Locate the cell with the specified text and output its [X, Y] center coordinate. 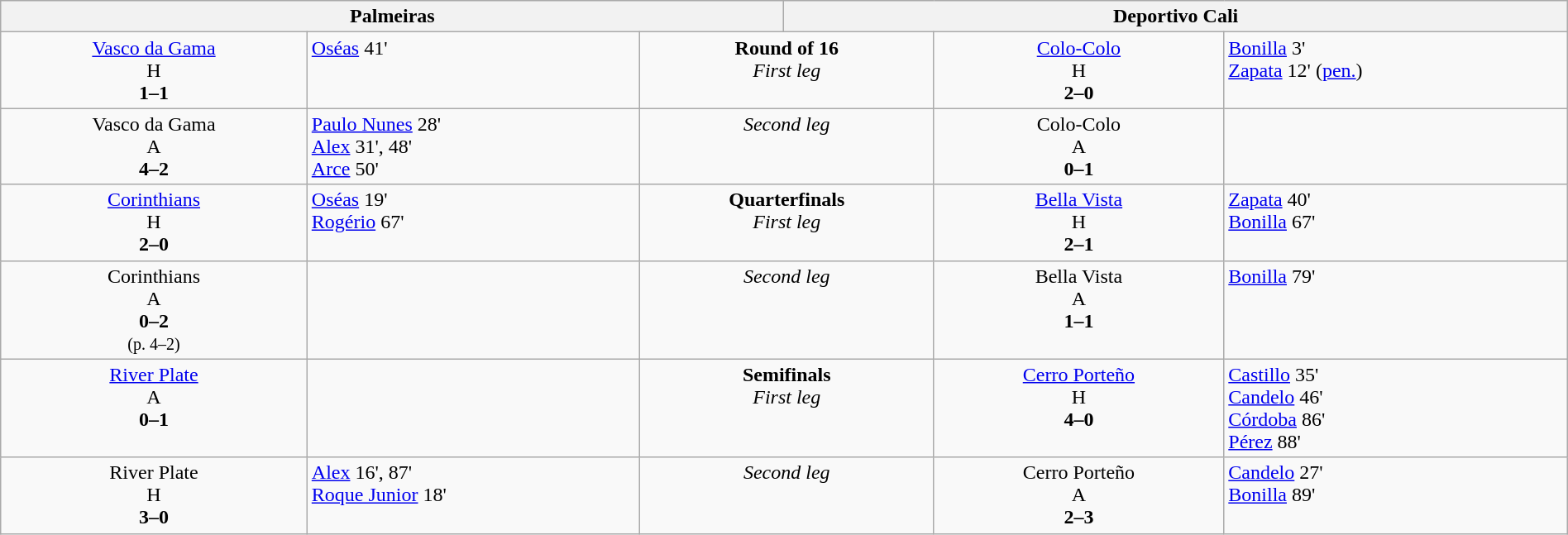
Deportivo Cali [1176, 17]
River Plate A0–1 [154, 408]
Alex 16', 87'Roque Junior 18' [473, 495]
Quarterfinals First leg [787, 222]
Oséas 41' [473, 70]
Corinthians H2–0 [154, 222]
Candelo 27'Bonilla 89' [1396, 495]
Zapata 40'Bonilla 67' [1396, 222]
Colo-Colo H 2–0 [1078, 70]
Semifinals First leg [787, 408]
Castillo 35'Candelo 46'Córdoba 86'Pérez 88' [1396, 408]
Bonilla 3'Zapata 12' (pen.) [1396, 70]
Vasco da Gama H 1–1 [154, 70]
Vasco da Gama A 4–2 [154, 146]
Bonilla 79' [1396, 309]
Cerro Porteño H4–0 [1078, 408]
River PlateH3–0 [154, 495]
Cerro PorteñoA2–3 [1078, 495]
Round of 16 First leg [787, 70]
Colo-ColoA0–1 [1078, 146]
Palmeiras [392, 17]
Oséas 19'Rogério 67' [473, 222]
Paulo Nunes 28'Alex 31', 48'Arce 50' [473, 146]
Bella Vista H2–1 [1078, 222]
Bella VistaA1–1 [1078, 309]
CorinthiansA0–2(p. 4–2) [154, 309]
